Detect which cell encompasses the target text, then output its (x, y) center coordinate. 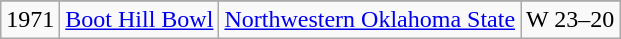
Northwestern Oklahoma State (370, 20)
1971 (30, 20)
Boot Hill Bowl (140, 20)
W 23–20 (570, 20)
